Search for the cell housing the specified text and yield its [x, y] center coordinate. 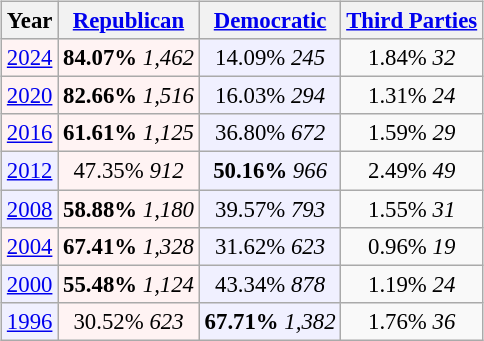
2000 [30, 284]
36.80% 672 [270, 133]
67.41% 1,328 [129, 246]
Year [30, 21]
2004 [30, 246]
1.84% 32 [412, 58]
82.66% 1,516 [129, 96]
0.96% 19 [412, 246]
55.48% 1,124 [129, 284]
43.34% 878 [270, 284]
67.71% 1,382 [270, 321]
58.88% 1,180 [129, 209]
2008 [30, 209]
1.59% 29 [412, 133]
2024 [30, 58]
31.62% 623 [270, 246]
30.52% 623 [129, 321]
1.31% 24 [412, 96]
1.76% 36 [412, 321]
2020 [30, 96]
50.16% 966 [270, 171]
2016 [30, 133]
61.61% 1,125 [129, 133]
14.09% 245 [270, 58]
2.49% 49 [412, 171]
39.57% 793 [270, 209]
2012 [30, 171]
Democratic [270, 21]
16.03% 294 [270, 96]
Republican [129, 21]
1.55% 31 [412, 209]
Third Parties [412, 21]
1.19% 24 [412, 284]
1996 [30, 321]
47.35% 912 [129, 171]
84.07% 1,462 [129, 58]
